Provide the (X, Y) coordinate of the cell's center where the given text is located.  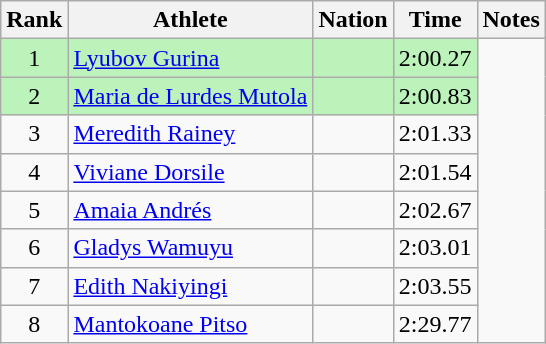
2:01.54 (435, 172)
Amaia Andrés (190, 210)
Nation (353, 20)
2:00.27 (435, 58)
Athlete (190, 20)
Edith Nakiyingi (190, 286)
2:01.33 (435, 134)
2:02.67 (435, 210)
1 (34, 58)
4 (34, 172)
Lyubov Gurina (190, 58)
3 (34, 134)
2:00.83 (435, 96)
2:29.77 (435, 324)
2:03.55 (435, 286)
5 (34, 210)
Notes (511, 20)
2:03.01 (435, 248)
8 (34, 324)
6 (34, 248)
Maria de Lurdes Mutola (190, 96)
Viviane Dorsile (190, 172)
7 (34, 286)
Rank (34, 20)
Time (435, 20)
2 (34, 96)
Gladys Wamuyu (190, 248)
Meredith Rainey (190, 134)
Mantokoane Pitso (190, 324)
